Capture the cell that displays the provided text and extract its (x, y) central coordinate. 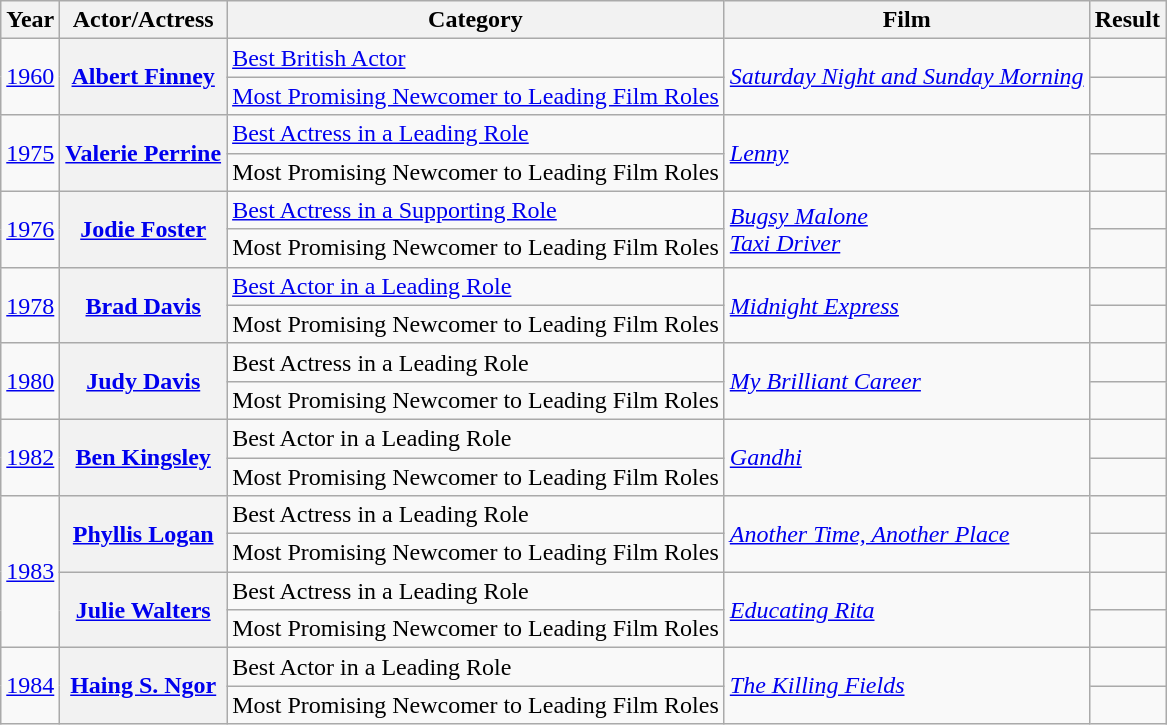
Saturday Night and Sunday Morning (906, 77)
1975 (30, 153)
1978 (30, 305)
Jodie Foster (144, 229)
Albert Finney (144, 77)
1960 (30, 77)
Phyllis Logan (144, 534)
The Killing Fields (906, 686)
Best Actress in a Supporting Role (476, 210)
Category (476, 20)
Judy Davis (144, 381)
Midnight Express (906, 305)
Actor/Actress (144, 20)
Haing S. Ngor (144, 686)
Film (906, 20)
Lenny (906, 153)
Year (30, 20)
Educating Rita (906, 610)
Bugsy Malone Taxi Driver (906, 229)
Result (1127, 20)
Best British Actor (476, 58)
Julie Walters (144, 610)
Gandhi (906, 457)
Another Time, Another Place (906, 534)
Ben Kingsley (144, 457)
1982 (30, 457)
1984 (30, 686)
1983 (30, 572)
Brad Davis (144, 305)
1980 (30, 381)
1976 (30, 229)
Valerie Perrine (144, 153)
My Brilliant Career (906, 381)
